Return the [X, Y] coordinate for the center point of the cell that contains the specified text.  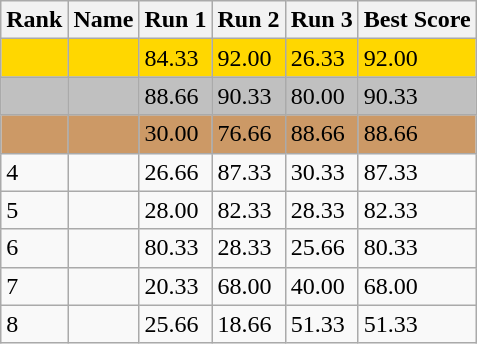
Run 2 [248, 20]
26.33 [322, 58]
Best Score [417, 20]
30.00 [176, 134]
6 [34, 248]
40.00 [322, 286]
Rank [34, 20]
84.33 [176, 58]
4 [34, 172]
20.33 [176, 286]
5 [34, 210]
30.33 [322, 172]
8 [34, 324]
18.66 [248, 324]
Run 1 [176, 20]
26.66 [176, 172]
80.00 [322, 96]
7 [34, 286]
76.66 [248, 134]
28.00 [176, 210]
Run 3 [322, 20]
Name [104, 20]
